Output the [x, y] coordinate of the center of the cell containing the given text.  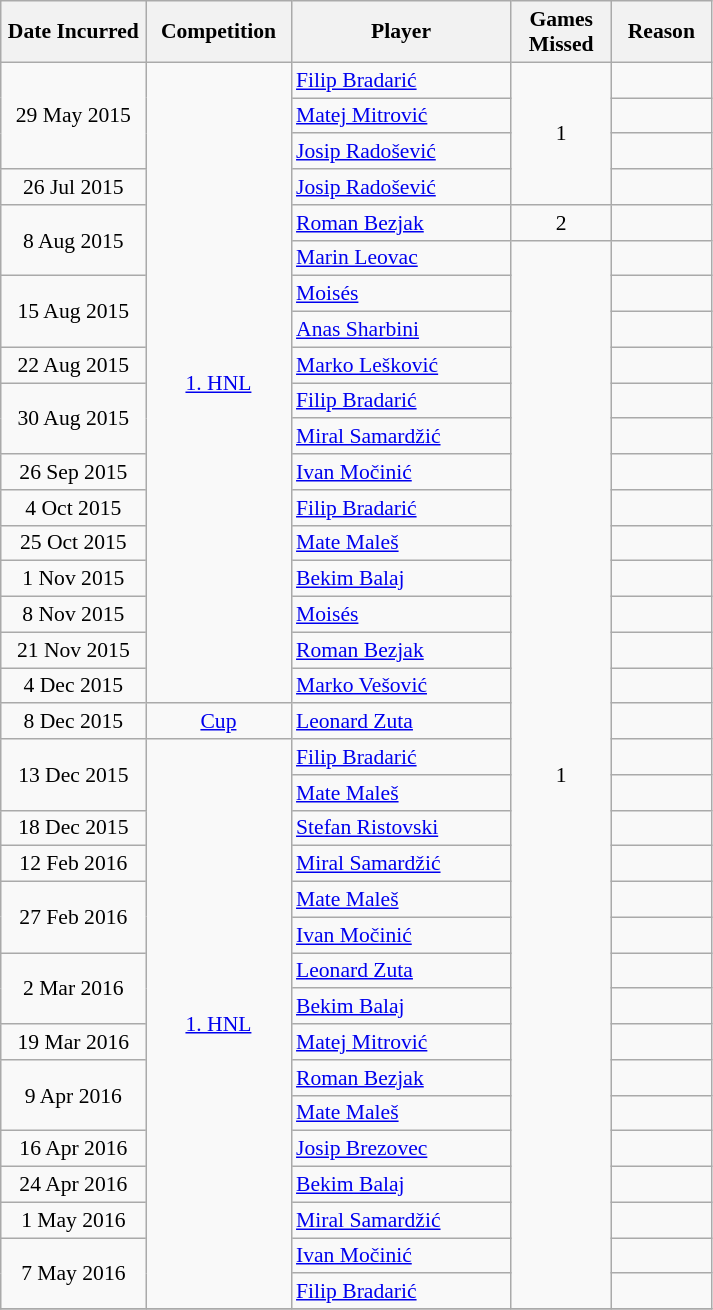
Reason [661, 32]
Competition [218, 32]
1 Nov 2015 [74, 579]
Anas Sharbini [401, 330]
1 May 2016 [74, 1220]
9 Apr 2016 [74, 1096]
2 [561, 223]
24 Apr 2016 [74, 1185]
8 Dec 2015 [74, 722]
7 May 2016 [74, 1274]
Games Missed [561, 32]
19 Mar 2016 [74, 1042]
21 Nov 2015 [74, 650]
27 Feb 2016 [74, 918]
Marin Leovac [401, 258]
13 Dec 2015 [74, 774]
25 Oct 2015 [74, 543]
2 Mar 2016 [74, 988]
Cup [218, 722]
4 Oct 2015 [74, 508]
26 Jul 2015 [74, 187]
22 Aug 2015 [74, 365]
29 May 2015 [74, 116]
16 Apr 2016 [74, 1149]
18 Dec 2015 [74, 828]
Stefan Ristovski [401, 828]
26 Sep 2015 [74, 472]
8 Nov 2015 [74, 615]
Player [401, 32]
15 Aug 2015 [74, 312]
Date Incurred [74, 32]
8 Aug 2015 [74, 240]
30 Aug 2015 [74, 418]
Marko Lešković [401, 365]
12 Feb 2016 [74, 864]
Marko Vešović [401, 686]
4 Dec 2015 [74, 686]
Josip Brezovec [401, 1149]
